Detect which cell encompasses the target text, then output its (x, y) center coordinate. 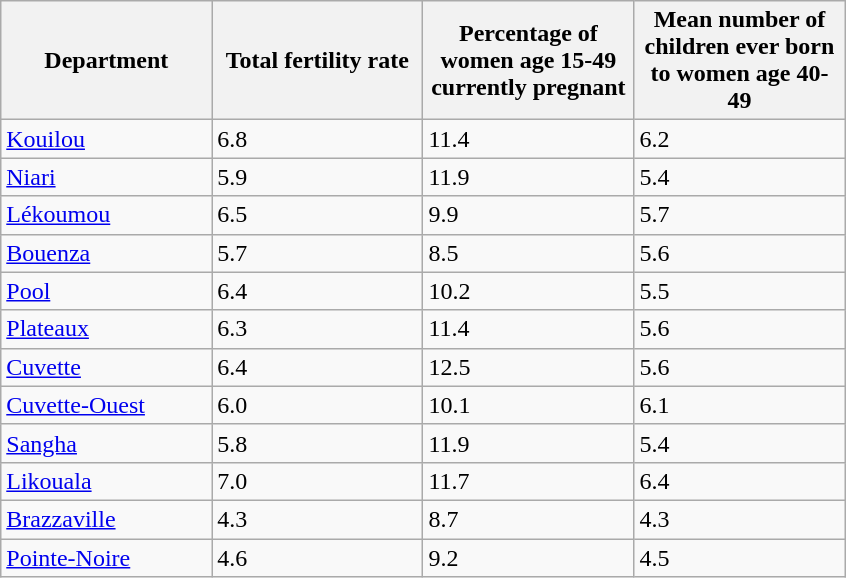
Bouenza (106, 253)
7.0 (318, 481)
Department (106, 60)
Percentage of women age 15-49 currently pregnant (528, 60)
Total fertility rate (318, 60)
Likouala (106, 481)
9.9 (528, 215)
Lékoumou (106, 215)
6.8 (318, 139)
12.5 (528, 367)
6.2 (740, 139)
Sangha (106, 443)
Cuvette-Ouest (106, 405)
4.5 (740, 557)
Niari (106, 177)
Kouilou (106, 139)
6.5 (318, 215)
5.5 (740, 291)
5.9 (318, 177)
8.7 (528, 519)
9.2 (528, 557)
10.1 (528, 405)
4.6 (318, 557)
10.2 (528, 291)
Pool (106, 291)
Plateaux (106, 329)
11.7 (528, 481)
Pointe-Noire (106, 557)
6.3 (318, 329)
8.5 (528, 253)
Mean number of children ever born to women age 40-49 (740, 60)
Brazzaville (106, 519)
6.1 (740, 405)
5.8 (318, 443)
Cuvette (106, 367)
6.0 (318, 405)
